From the cell containing the given text, extract its center point as (X, Y) coordinate. 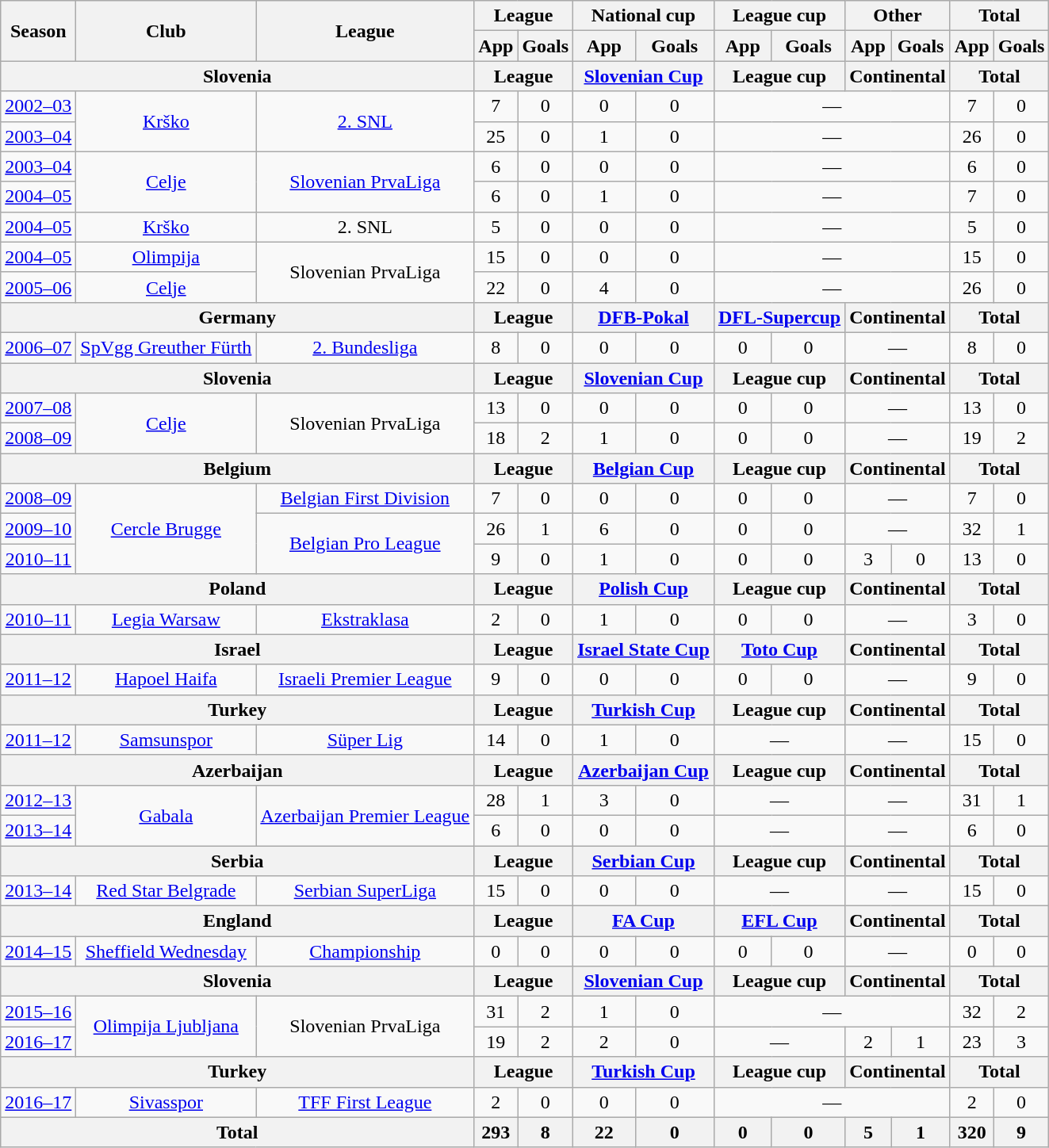
28 (496, 800)
Azerbaijan Cup (644, 770)
Red Star Belgrade (167, 891)
Serbian Cup (644, 860)
2002–03 (38, 106)
Belgian First Division (365, 499)
Season (38, 31)
Serbia (238, 860)
Israeli Premier League (365, 679)
SpVgg Greuther Fürth (167, 347)
Poland (238, 589)
Belgian Pro League (365, 544)
14 (496, 740)
2012–13 (38, 800)
Legia Warsaw (167, 619)
FA Cup (644, 921)
EFL Cup (779, 921)
Club (167, 31)
TFF First League (365, 1102)
4 (604, 287)
2009–10 (38, 529)
Cercle Brugge (167, 529)
Hapoel Haifa (167, 679)
Azerbaijan (238, 770)
2007–08 (38, 408)
293 (496, 1132)
Gabala (167, 815)
2006–07 (38, 347)
Belgium (238, 469)
England (238, 921)
Toto Cup (779, 649)
Polish Cup (644, 589)
Serbian SuperLiga (365, 891)
National cup (644, 16)
Sheffield Wednesday (167, 951)
DFB-Pokal (644, 317)
Olimpija (167, 257)
Belgian Cup (644, 469)
Sivasspor (167, 1102)
320 (972, 1132)
Samsunspor (167, 740)
Israel (238, 649)
2015–16 (38, 1012)
Süper Lig (365, 740)
Championship (365, 951)
23 (972, 1042)
2014–15 (38, 951)
Germany (238, 317)
DFL-Supercup (779, 317)
2005–06 (38, 287)
Ekstraklasa (365, 619)
Israel State Cup (644, 649)
18 (496, 438)
2. Bundesliga (365, 347)
Azerbaijan Premier League (365, 815)
Olimpija Ljubljana (167, 1027)
25 (496, 136)
Other (898, 16)
